For the text-containing cell, return its midpoint in [X, Y] coordinate format. 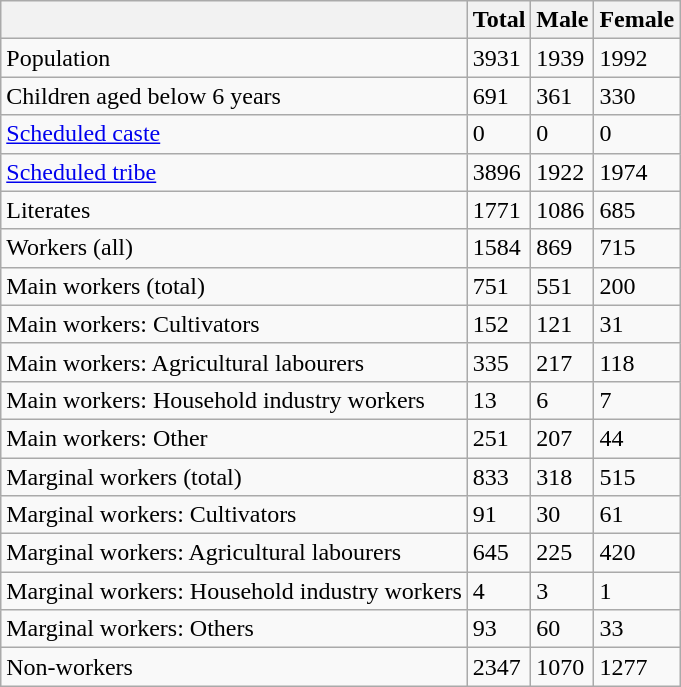
Non-workers [234, 667]
200 [637, 286]
3 [562, 591]
31 [637, 324]
335 [499, 362]
1992 [637, 58]
93 [499, 629]
Total [499, 20]
Main workers: Other [234, 438]
645 [499, 553]
1 [637, 591]
Main workers: Cultivators [234, 324]
118 [637, 362]
91 [499, 515]
Scheduled tribe [234, 172]
Marginal workers: Others [234, 629]
330 [637, 96]
361 [562, 96]
869 [562, 248]
3931 [499, 58]
Children aged below 6 years [234, 96]
207 [562, 438]
691 [499, 96]
2347 [499, 667]
1922 [562, 172]
685 [637, 210]
30 [562, 515]
1939 [562, 58]
515 [637, 477]
251 [499, 438]
Female [637, 20]
Workers (all) [234, 248]
217 [562, 362]
33 [637, 629]
833 [499, 477]
Main workers: Agricultural labourers [234, 362]
715 [637, 248]
152 [499, 324]
4 [499, 591]
1771 [499, 210]
61 [637, 515]
225 [562, 553]
Scheduled caste [234, 134]
Marginal workers: Agricultural labourers [234, 553]
Population [234, 58]
551 [562, 286]
Main workers (total) [234, 286]
121 [562, 324]
44 [637, 438]
Marginal workers: Household industry workers [234, 591]
7 [637, 400]
420 [637, 553]
6 [562, 400]
13 [499, 400]
1974 [637, 172]
Main workers: Household industry workers [234, 400]
1277 [637, 667]
3896 [499, 172]
1070 [562, 667]
Literates [234, 210]
Male [562, 20]
1086 [562, 210]
1584 [499, 248]
318 [562, 477]
751 [499, 286]
Marginal workers (total) [234, 477]
Marginal workers: Cultivators [234, 515]
60 [562, 629]
